Pinpoint the cell where the given text exists, returning its (x, y) midpoint coordinate. 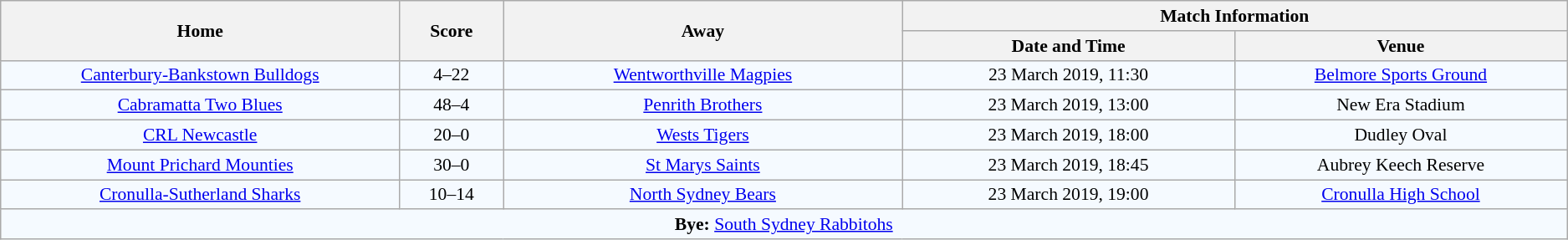
Aubrey Keech Reserve (1400, 165)
4–22 (452, 75)
Score (452, 30)
30–0 (452, 165)
New Era Stadium (1400, 105)
Penrith Brothers (702, 105)
Dudley Oval (1400, 135)
23 March 2019, 13:00 (1069, 105)
Cabramatta Two Blues (201, 105)
Home (201, 30)
Canterbury-Bankstown Bulldogs (201, 75)
Bye: South Sydney Rabbitohs (784, 225)
23 March 2019, 11:30 (1069, 75)
Venue (1400, 46)
Away (702, 30)
Date and Time (1069, 46)
20–0 (452, 135)
St Marys Saints (702, 165)
Match Information (1234, 16)
23 March 2019, 18:45 (1069, 165)
North Sydney Bears (702, 195)
Mount Prichard Mounties (201, 165)
Cronulla-Sutherland Sharks (201, 195)
23 March 2019, 18:00 (1069, 135)
23 March 2019, 19:00 (1069, 195)
10–14 (452, 195)
CRL Newcastle (201, 135)
Wentworthville Magpies (702, 75)
Cronulla High School (1400, 195)
Belmore Sports Ground (1400, 75)
Wests Tigers (702, 135)
48–4 (452, 105)
